Pinpoint the cell where the given text exists, returning its (x, y) midpoint coordinate. 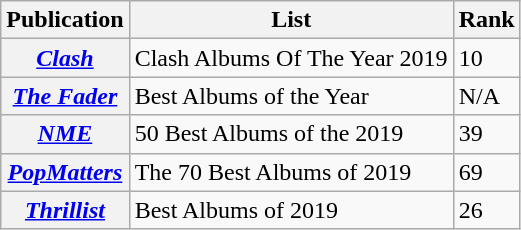
Best Albums of the Year (291, 96)
List (291, 20)
The Fader (65, 96)
10 (486, 58)
Thrillist (65, 210)
PopMatters (65, 172)
NME (65, 134)
50 Best Albums of the 2019 (291, 134)
69 (486, 172)
The 70 Best Albums of 2019 (291, 172)
26 (486, 210)
39 (486, 134)
Clash (65, 58)
Publication (65, 20)
N/A (486, 96)
Rank (486, 20)
Best Albums of 2019 (291, 210)
Clash Albums Of The Year 2019 (291, 58)
